Identify which cell holds the provided text, then report its [x, y] central coordinate. 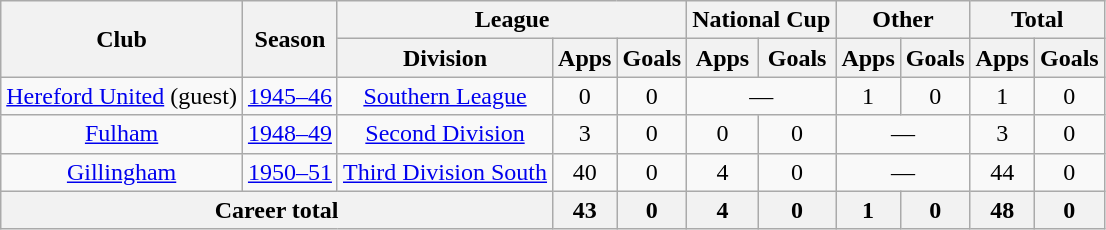
Club [122, 39]
Season [290, 39]
Gillingham [122, 172]
Other [903, 20]
1950–51 [290, 172]
Division [444, 58]
League [512, 20]
Hereford United (guest) [122, 96]
1945–46 [290, 96]
Southern League [444, 96]
National Cup [762, 20]
40 [585, 172]
44 [1002, 172]
43 [585, 210]
48 [1002, 210]
Second Division [444, 134]
Total [1037, 20]
Third Division South [444, 172]
Fulham [122, 134]
Career total [277, 210]
1948–49 [290, 134]
